Return [X, Y] of the center of cell containing provided text 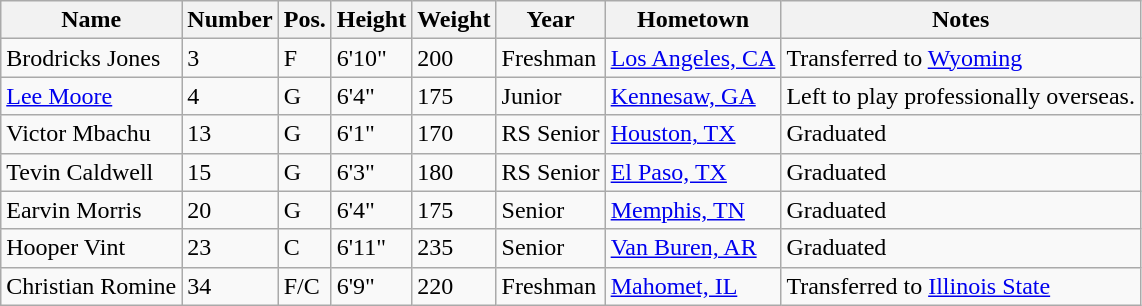
180 [454, 172]
23 [230, 248]
Houston, TX [693, 134]
Tevin Caldwell [92, 172]
34 [230, 286]
170 [454, 134]
Weight [454, 20]
Number [230, 20]
Lee Moore [92, 96]
Name [92, 20]
220 [454, 286]
Kennesaw, GA [693, 96]
Memphis, TN [693, 210]
C [304, 248]
6'3" [371, 172]
Hooper Vint [92, 248]
Hometown [693, 20]
235 [454, 248]
Junior [550, 96]
Transferred to Wyoming [961, 58]
F [304, 58]
3 [230, 58]
13 [230, 134]
Los Angeles, CA [693, 58]
F/C [304, 286]
6'1" [371, 134]
Height [371, 20]
Victor Mbachu [92, 134]
Earvin Morris [92, 210]
Transferred to Illinois State [961, 286]
Mahomet, IL [693, 286]
15 [230, 172]
6'11" [371, 248]
20 [230, 210]
Notes [961, 20]
4 [230, 96]
Left to play professionally overseas. [961, 96]
Year [550, 20]
Pos. [304, 20]
6'10" [371, 58]
Christian Romine [92, 286]
6'9" [371, 286]
200 [454, 58]
Van Buren, AR [693, 248]
El Paso, TX [693, 172]
Brodricks Jones [92, 58]
